Detect which cell encompasses the target text, then output its (x, y) center coordinate. 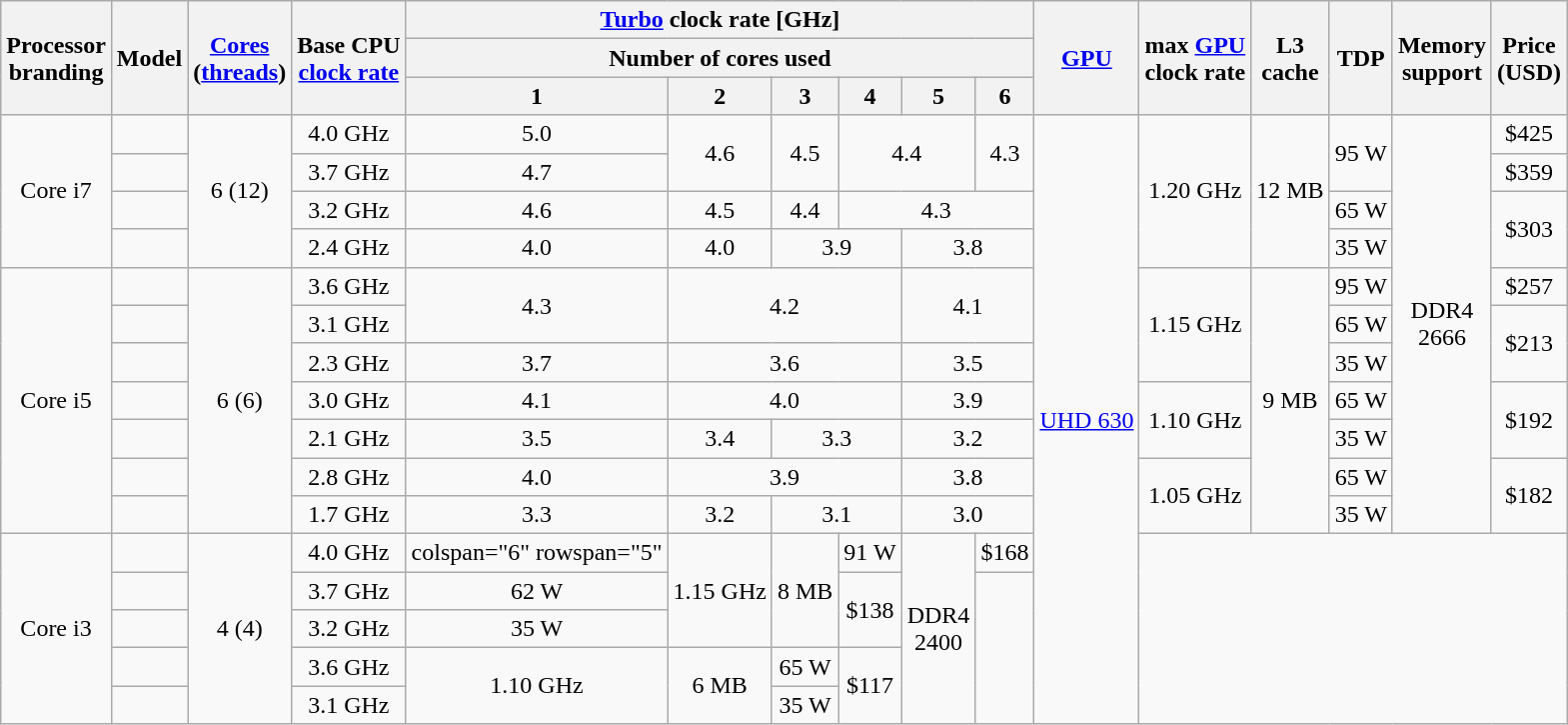
Price(USD) (1529, 58)
TDP (1361, 58)
GPU (1087, 58)
Core i7 (56, 191)
6 MB (720, 686)
6 (6) (240, 400)
4 (4) (240, 629)
1.20 GHz (1195, 191)
62 W (537, 591)
2 (720, 96)
$138 (869, 610)
Cores(threads) (240, 58)
$117 (869, 686)
2.4 GHz (349, 248)
UHD 630 (1087, 420)
Number of cores used (720, 58)
Core i3 (56, 629)
12 MB (1290, 191)
1.7 GHz (349, 515)
5 (938, 96)
6 (12) (240, 191)
max GPUclock rate (1195, 58)
Memorysupport (1441, 58)
5.0 (537, 134)
$425 (1529, 134)
$182 (1529, 496)
Base CPUclock rate (349, 58)
3.4 (720, 438)
$168 (1005, 553)
$303 (1529, 229)
6 (1005, 96)
3 (804, 96)
3.0 (967, 515)
$359 (1529, 172)
3.0 GHz (349, 400)
8 MB (804, 591)
Core i5 (56, 400)
DDR42400 (938, 629)
2.3 GHz (349, 362)
$213 (1529, 343)
1.05 GHz (1195, 496)
colspan="6" rowspan="5" (537, 553)
Turbo clock rate [GHz] (720, 20)
$257 (1529, 286)
L3cache (1290, 58)
91 W (869, 553)
9 MB (1290, 400)
3.1 (836, 515)
3.6 (784, 362)
2.8 GHz (349, 477)
4.7 (537, 172)
$192 (1529, 419)
1 (537, 96)
Model (149, 58)
3.7 (537, 362)
4.2 (784, 305)
2.1 GHz (349, 438)
4 (869, 96)
Processorbranding (56, 58)
DDR42666 (1441, 324)
